Output the (X, Y) coordinate of the center of the cell containing the given text.  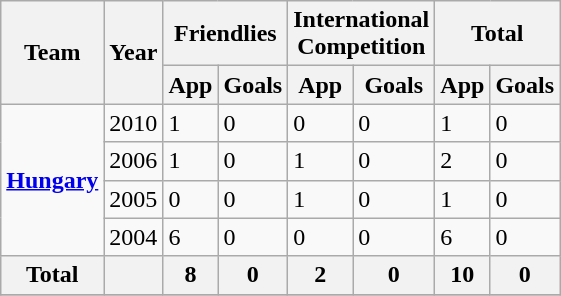
2005 (134, 199)
10 (462, 275)
2006 (134, 161)
Friendlies (226, 34)
8 (190, 275)
Team (52, 52)
Year (134, 52)
Hungary (52, 180)
2010 (134, 123)
2004 (134, 237)
InternationalCompetition (362, 34)
